Find where the given text appears and provide that cell's center as (X, Y) coordinate. 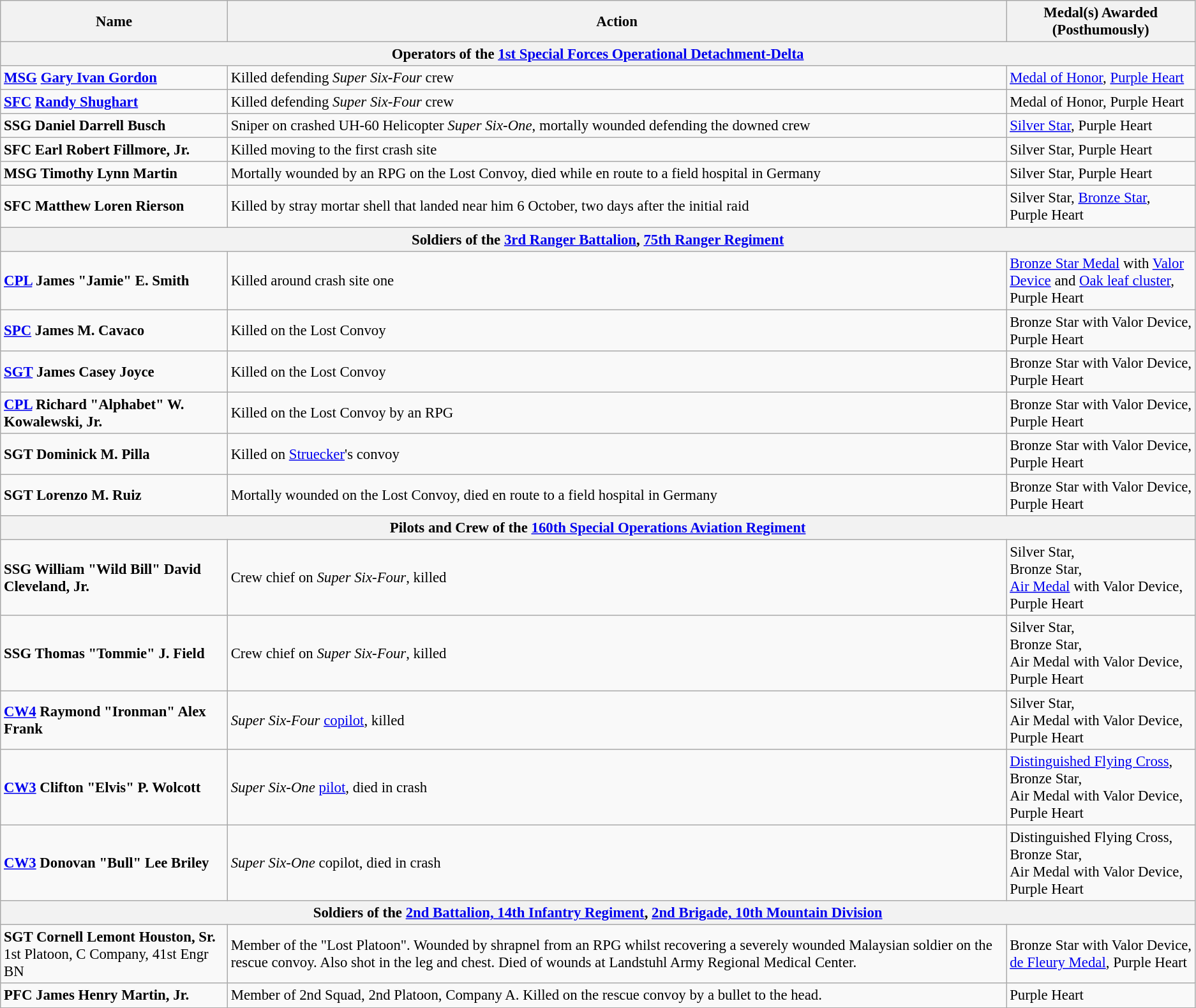
CW3 Donovan "Bull" Lee Briley (114, 863)
SGT James Casey Joyce (114, 372)
Killed around crash site one (617, 280)
Name (114, 22)
Action (617, 22)
Member of 2nd Squad, 2nd Platoon, Company A. Killed on the rescue convoy by a bullet to the head. (617, 996)
CW4 Raymond "Ironman" Alex Frank (114, 721)
MSG Timothy Lynn Martin (114, 174)
Soldiers of the 2nd Battalion, 14th Infantry Regiment, 2nd Brigade, 10th Mountain Division (598, 913)
Operators of the 1st Special Forces Operational Detachment-Delta (598, 54)
SFC Earl Robert Fillmore, Jr. (114, 150)
SFC Matthew Loren Rierson (114, 207)
Silver Star, Bronze Star, Purple Heart (1101, 207)
Bronze Star Medal with Valor Device and Oak leaf cluster,Purple Heart (1101, 280)
Pilots and Crew of the 160th Special Operations Aviation Regiment (598, 528)
SFC Randy Shughart (114, 102)
SGT Cornell Lemont Houston, Sr.1st Platoon, C Company, 41st Engr BN (114, 954)
Super Six-One pilot, died in crash (617, 788)
SPC James M. Cavaco (114, 331)
SSG Thomas "Tommie" J. Field (114, 654)
Soldiers of the 3rd Ranger Battalion, 75th Ranger Regiment (598, 239)
PFC James Henry Martin, Jr. (114, 996)
Super Six-Four copilot, killed (617, 721)
Medal(s) Awarded (Posthumously) (1101, 22)
SGT Dominick M. Pilla (114, 455)
CPL Richard "Alphabet" W. Kowalewski, Jr. (114, 412)
Bronze Star with Valor Device,de Fleury Medal, Purple Heart (1101, 954)
SGT Lorenzo M. Ruiz (114, 495)
Killed on Struecker's convoy (617, 455)
SSG William "Wild Bill" David Cleveland, Jr. (114, 577)
CW3 Clifton "Elvis" P. Wolcott (114, 788)
CPL James "Jamie" E. Smith (114, 280)
Killed on the Lost Convoy by an RPG (617, 412)
Purple Heart (1101, 996)
Silver Star,Air Medal with Valor Device, Purple Heart (1101, 721)
Killed moving to the first crash site (617, 150)
Sniper on crashed UH-60 Helicopter Super Six-One, mortally wounded defending the downed crew (617, 126)
Mortally wounded on the Lost Convoy, died en route to a field hospital in Germany (617, 495)
MSG Gary Ivan Gordon (114, 78)
Killed by stray mortar shell that landed near him 6 October, two days after the initial raid (617, 207)
Mortally wounded by an RPG on the Lost Convoy, died while en route to a field hospital in Germany (617, 174)
SSG Daniel Darrell Busch (114, 126)
Super Six-One copilot, died in crash (617, 863)
